Extract the (X, Y) coordinate from the center of the cell holding the provided text.  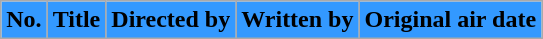
Title (76, 20)
Directed by (171, 20)
Original air date (450, 20)
No. (24, 20)
Written by (298, 20)
